Search for the cell housing the specified text and yield its (X, Y) center coordinate. 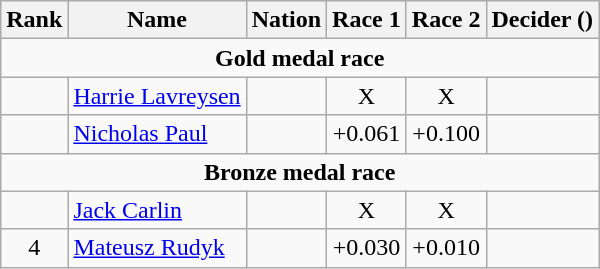
Harrie Lavreysen (157, 96)
+0.010 (446, 248)
+0.030 (367, 248)
4 (34, 248)
Rank (34, 20)
Nicholas Paul (157, 134)
Race 1 (367, 20)
Race 2 (446, 20)
Jack Carlin (157, 210)
Mateusz Rudyk (157, 248)
+0.061 (367, 134)
+0.100 (446, 134)
Nation (286, 20)
Gold medal race (300, 58)
Bronze medal race (300, 172)
Name (157, 20)
Decider () (542, 20)
